Scan for the cell matching the given text and deliver its (X, Y) coordinate at center. 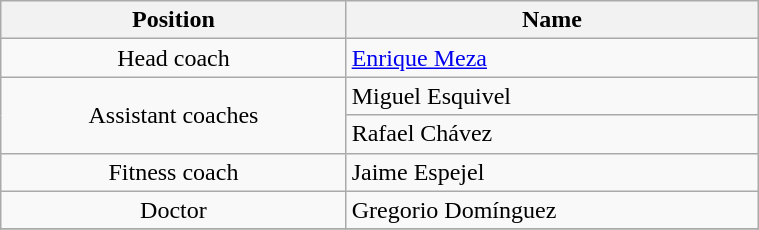
Position (174, 20)
Head coach (174, 58)
Name (552, 20)
Rafael Chávez (552, 134)
Gregorio Domínguez (552, 210)
Assistant coaches (174, 115)
Jaime Espejel (552, 172)
Miguel Esquivel (552, 96)
Enrique Meza (552, 58)
Fitness coach (174, 172)
Doctor (174, 210)
